Return [x, y] of the center of cell containing provided text 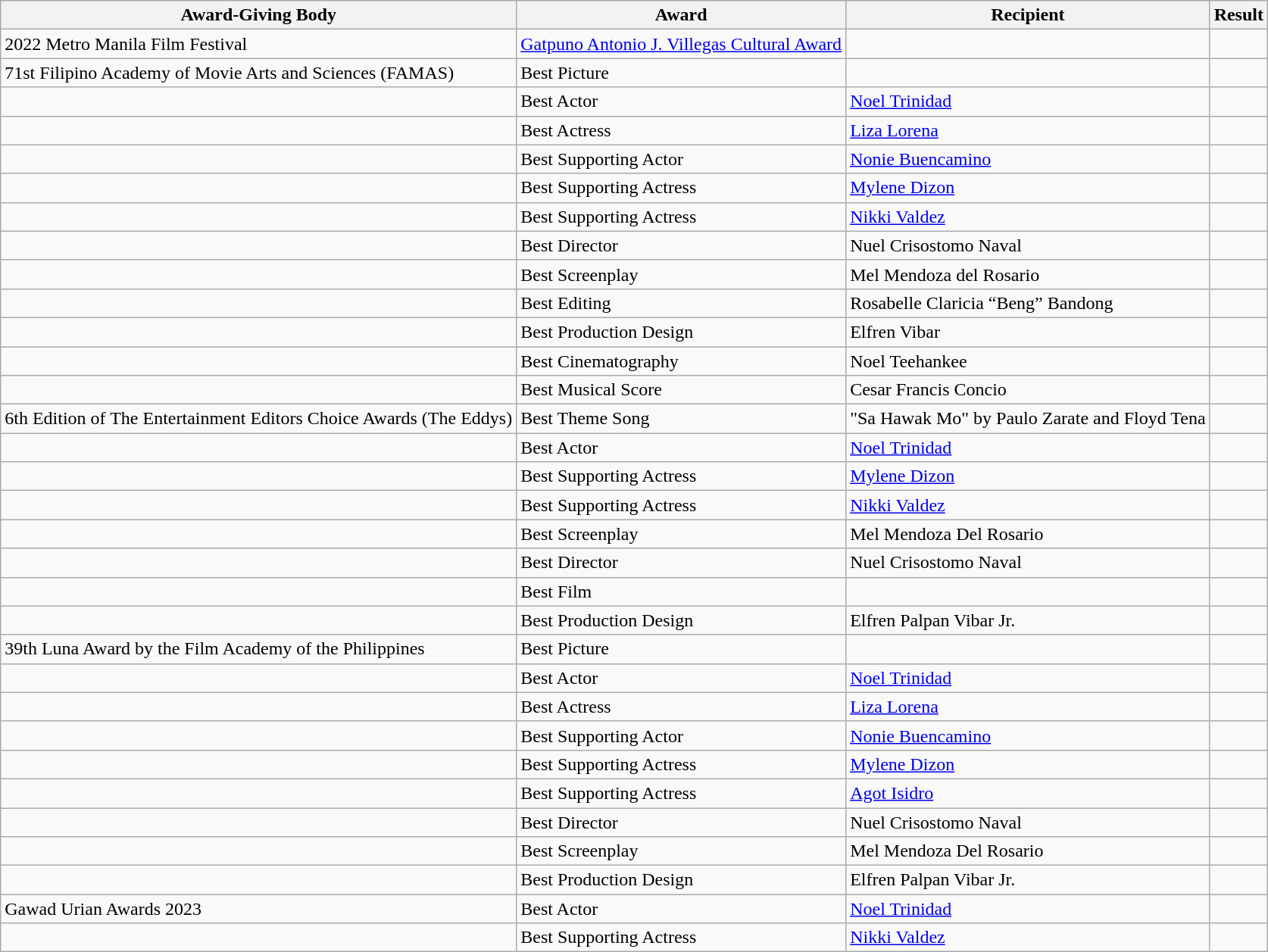
"Sa Hawak Mo" by Paulo Zarate and Floyd Tena [1028, 419]
Noel Teehankee [1028, 361]
39th Luna Award by the Film Academy of the Philippines [259, 649]
Result [1238, 15]
Rosabelle Claricia “Beng” Bandong [1028, 303]
6th Edition of The Entertainment Editors Choice Awards (The Eddys) [259, 419]
Best Editing [682, 303]
Recipient [1028, 15]
Best Cinematography [682, 361]
Cesar Francis Concio [1028, 390]
Mel Mendoza del Rosario [1028, 274]
71st Filipino Academy of Movie Arts and Sciences (FAMAS) [259, 73]
Award-Giving Body [259, 15]
Gawad Urian Awards 2023 [259, 909]
Best Musical Score [682, 390]
2022 Metro Manila Film Festival [259, 44]
Best Film [682, 591]
Agot Isidro [1028, 793]
Best Theme Song [682, 419]
Elfren Vibar [1028, 332]
Award [682, 15]
Gatpuno Antonio J. Villegas Cultural Award [682, 44]
